Detect which cell encompasses the target text, then output its [x, y] center coordinate. 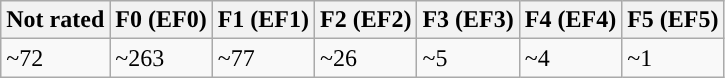
F0 (EF0) [161, 20]
F1 (EF1) [263, 20]
Not rated [56, 20]
~4 [570, 58]
F5 (EF5) [673, 20]
~1 [673, 58]
~72 [56, 58]
~26 [366, 58]
~263 [161, 58]
~77 [263, 58]
~5 [468, 58]
F4 (EF4) [570, 20]
F3 (EF3) [468, 20]
F2 (EF2) [366, 20]
